From the cell containing the given text, extract its center point as [X, Y] coordinate. 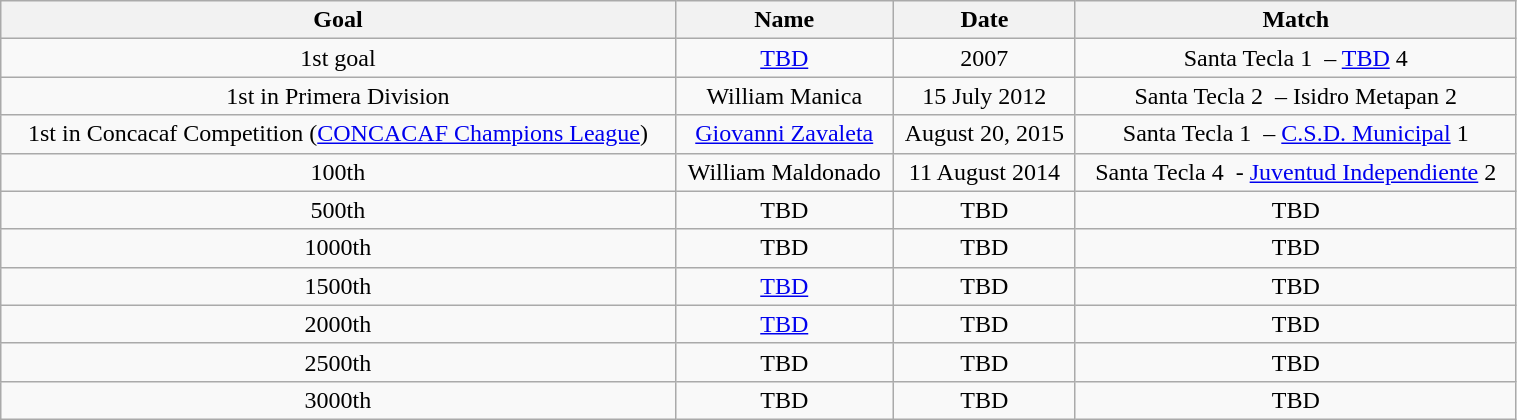
August 20, 2015 [984, 134]
Match [1296, 20]
Giovanni Zavaleta [784, 134]
11 August 2014 [984, 172]
1st in Primera Division [338, 96]
Date [984, 20]
Name [784, 20]
1000th [338, 248]
1st in Concacaf Competition (CONCACAF Champions League) [338, 134]
Santa Tecla 4 - Juventud Independiente 2 [1296, 172]
William Maldonado [784, 172]
15 July 2012 [984, 96]
2000th [338, 324]
2500th [338, 362]
1500th [338, 286]
William Manica [784, 96]
500th [338, 210]
1st goal [338, 58]
3000th [338, 400]
Santa Tecla 1 – C.S.D. Municipal 1 [1296, 134]
2007 [984, 58]
100th [338, 172]
Santa Tecla 1 – TBD 4 [1296, 58]
Santa Tecla 2 – Isidro Metapan 2 [1296, 96]
Goal [338, 20]
